For the text-containing cell, return its midpoint in [X, Y] coordinate format. 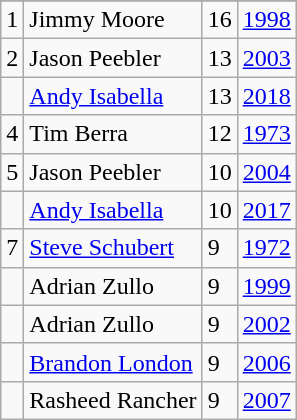
1973 [266, 134]
16 [220, 20]
1999 [266, 286]
Jimmy Moore [113, 20]
Brandon London [113, 362]
1972 [266, 248]
2017 [266, 210]
1998 [266, 20]
Rasheed Rancher [113, 400]
2004 [266, 172]
7 [12, 248]
4 [12, 134]
2007 [266, 400]
2018 [266, 96]
Tim Berra [113, 134]
2002 [266, 324]
5 [12, 172]
Steve Schubert [113, 248]
2003 [266, 58]
2006 [266, 362]
1 [12, 20]
12 [220, 134]
2 [12, 58]
